Return (X, Y) of the center of cell containing provided text 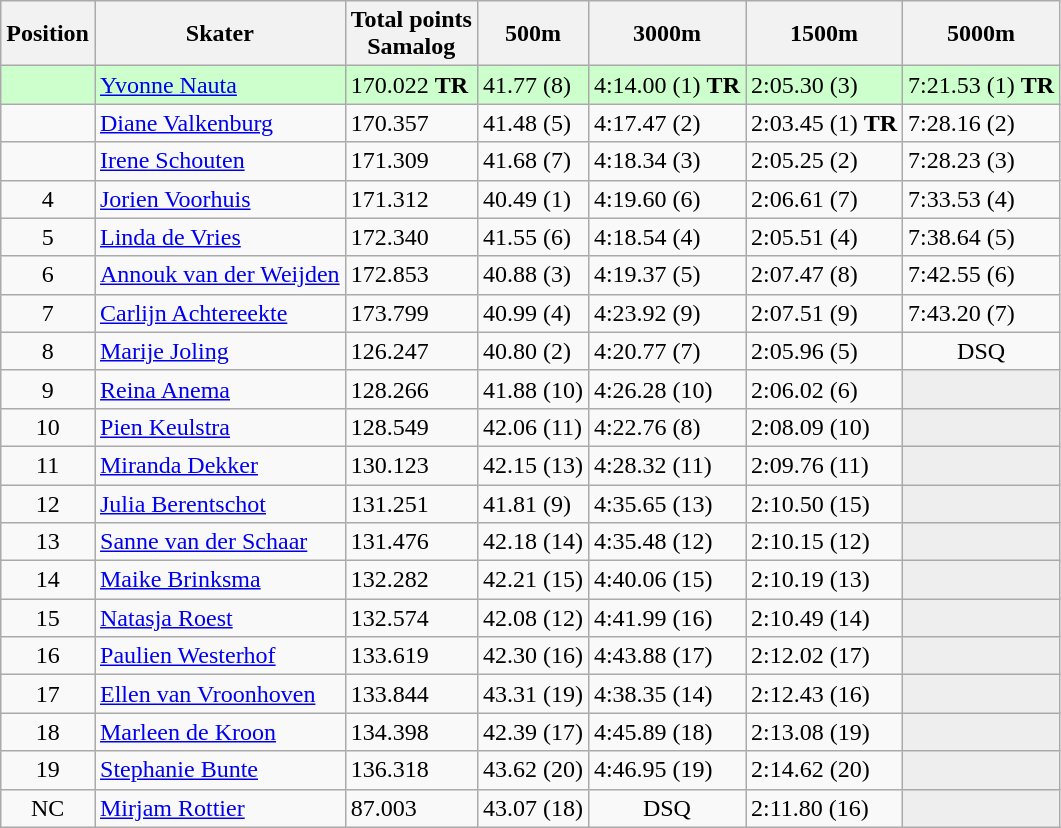
4:14.00 (1) TR (666, 85)
1500m (824, 34)
10 (48, 427)
Julia Berentschot (220, 503)
131.251 (411, 503)
13 (48, 542)
4:26.28 (10) (666, 389)
2:07.51 (9) (824, 313)
4:19.60 (6) (666, 199)
128.266 (411, 389)
Carlijn Achtereekte (220, 313)
Mirjam Rottier (220, 808)
Position (48, 34)
171.309 (411, 161)
2:12.02 (17) (824, 656)
11 (48, 465)
4:38.35 (14) (666, 694)
4:40.06 (15) (666, 580)
5 (48, 237)
4:17.47 (2) (666, 123)
2:09.76 (11) (824, 465)
17 (48, 694)
7:42.55 (6) (982, 275)
7 (48, 313)
4:23.92 (9) (666, 313)
132.282 (411, 580)
7:28.23 (3) (982, 161)
Linda de Vries (220, 237)
8 (48, 351)
131.476 (411, 542)
42.18 (14) (532, 542)
4:41.99 (16) (666, 618)
NC (48, 808)
Irene Schouten (220, 161)
4:20.77 (7) (666, 351)
43.31 (19) (532, 694)
2:11.80 (16) (824, 808)
500m (532, 34)
42.06 (11) (532, 427)
2:07.47 (8) (824, 275)
126.247 (411, 351)
172.340 (411, 237)
2:10.19 (13) (824, 580)
18 (48, 732)
4:19.37 (5) (666, 275)
4:35.65 (13) (666, 503)
40.99 (4) (532, 313)
171.312 (411, 199)
9 (48, 389)
172.853 (411, 275)
Jorien Voorhuis (220, 199)
Miranda Dekker (220, 465)
4:45.89 (18) (666, 732)
Pien Keulstra (220, 427)
Natasja Roest (220, 618)
170.357 (411, 123)
19 (48, 770)
173.799 (411, 313)
2:13.08 (19) (824, 732)
133.619 (411, 656)
4:18.34 (3) (666, 161)
43.62 (20) (532, 770)
4 (48, 199)
2:10.50 (15) (824, 503)
2:06.61 (7) (824, 199)
42.08 (12) (532, 618)
41.48 (5) (532, 123)
14 (48, 580)
4:46.95 (19) (666, 770)
2:06.02 (6) (824, 389)
134.398 (411, 732)
Paulien Westerhof (220, 656)
Marije Joling (220, 351)
Stephanie Bunte (220, 770)
4:18.54 (4) (666, 237)
7:33.53 (4) (982, 199)
Ellen van Vroonhoven (220, 694)
42.39 (17) (532, 732)
41.81 (9) (532, 503)
Sanne van der Schaar (220, 542)
2:14.62 (20) (824, 770)
136.318 (411, 770)
2:05.96 (5) (824, 351)
2:08.09 (10) (824, 427)
Total points Samalog (411, 34)
7:28.16 (2) (982, 123)
Diane Valkenburg (220, 123)
12 (48, 503)
2:05.25 (2) (824, 161)
Maike Brinksma (220, 580)
4:43.88 (17) (666, 656)
130.123 (411, 465)
41.68 (7) (532, 161)
Annouk van der Weijden (220, 275)
Reina Anema (220, 389)
7:38.64 (5) (982, 237)
41.88 (10) (532, 389)
43.07 (18) (532, 808)
42.15 (13) (532, 465)
2:05.30 (3) (824, 85)
132.574 (411, 618)
4:22.76 (8) (666, 427)
87.003 (411, 808)
42.21 (15) (532, 580)
6 (48, 275)
128.549 (411, 427)
Skater (220, 34)
41.55 (6) (532, 237)
4:35.48 (12) (666, 542)
2:03.45 (1) TR (824, 123)
2:12.43 (16) (824, 694)
170.022 TR (411, 85)
40.80 (2) (532, 351)
42.30 (16) (532, 656)
7:21.53 (1) TR (982, 85)
Marleen de Kroon (220, 732)
40.49 (1) (532, 199)
2:10.49 (14) (824, 618)
40.88 (3) (532, 275)
4:28.32 (11) (666, 465)
Yvonne Nauta (220, 85)
133.844 (411, 694)
41.77 (8) (532, 85)
5000m (982, 34)
16 (48, 656)
3000m (666, 34)
7:43.20 (7) (982, 313)
2:10.15 (12) (824, 542)
15 (48, 618)
2:05.51 (4) (824, 237)
